Identify which cell holds the provided text, then report its [X, Y] central coordinate. 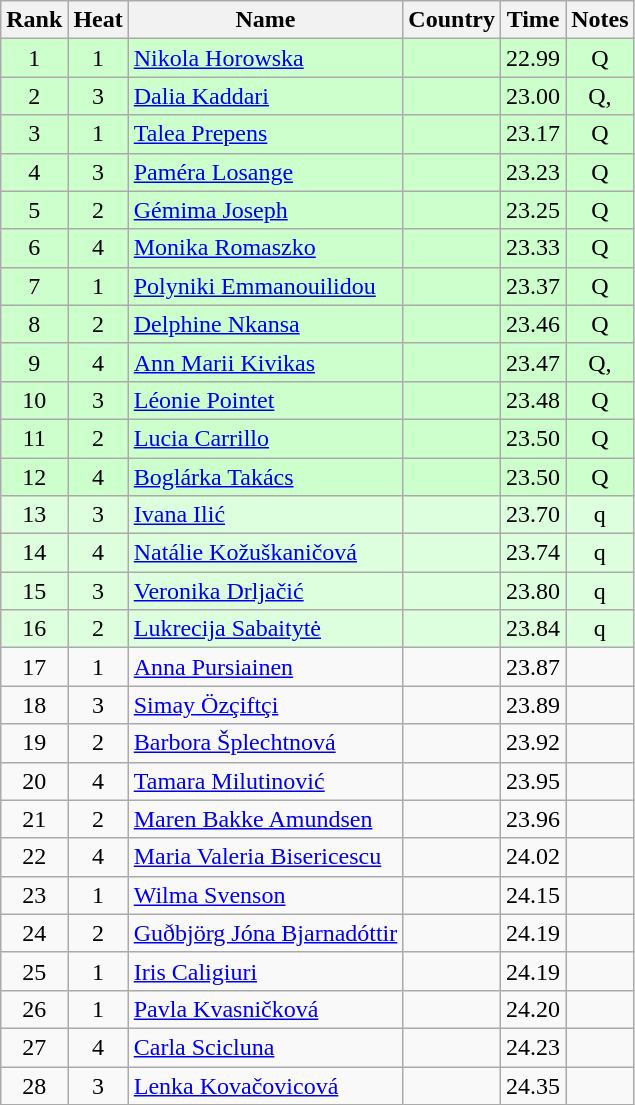
Paméra Losange [266, 172]
15 [34, 591]
23.47 [534, 362]
24.20 [534, 1009]
7 [34, 286]
22 [34, 857]
23.70 [534, 515]
23.95 [534, 781]
Guðbjörg Jóna Bjarnadóttir [266, 933]
23.00 [534, 96]
Anna Pursiainen [266, 667]
Polyniki Emmanouilidou [266, 286]
Time [534, 20]
23.23 [534, 172]
21 [34, 819]
23.46 [534, 324]
Tamara Milutinović [266, 781]
Maria Valeria Bisericescu [266, 857]
Iris Caligiuri [266, 971]
23.92 [534, 743]
23.48 [534, 400]
24.35 [534, 1085]
23.89 [534, 705]
Lucia Carrillo [266, 438]
Pavla Kvasničková [266, 1009]
Lenka Kovačovicová [266, 1085]
23.37 [534, 286]
Léonie Pointet [266, 400]
24.02 [534, 857]
26 [34, 1009]
Lukrecija Sabaitytė [266, 629]
24.15 [534, 895]
12 [34, 477]
Boglárka Takács [266, 477]
23.74 [534, 553]
Nikola Horowska [266, 58]
22.99 [534, 58]
24 [34, 933]
23.25 [534, 210]
23.84 [534, 629]
Natálie Kožuškaničová [266, 553]
Name [266, 20]
Simay Özçiftçi [266, 705]
8 [34, 324]
13 [34, 515]
Talea Prepens [266, 134]
Delphine Nkansa [266, 324]
19 [34, 743]
23.33 [534, 248]
Dalia Kaddari [266, 96]
Rank [34, 20]
Ann Marii Kivikas [266, 362]
27 [34, 1047]
Heat [98, 20]
10 [34, 400]
23 [34, 895]
28 [34, 1085]
6 [34, 248]
Carla Scicluna [266, 1047]
18 [34, 705]
23.80 [534, 591]
Country [452, 20]
24.23 [534, 1047]
Notes [600, 20]
11 [34, 438]
9 [34, 362]
Ivana Ilić [266, 515]
23.96 [534, 819]
16 [34, 629]
23.17 [534, 134]
20 [34, 781]
Maren Bakke Amundsen [266, 819]
17 [34, 667]
Wilma Svenson [266, 895]
Barbora Šplechtnová [266, 743]
25 [34, 971]
5 [34, 210]
23.87 [534, 667]
14 [34, 553]
Veronika Drljačić [266, 591]
Gémima Joseph [266, 210]
Monika Romaszko [266, 248]
